Pinpoint the cell where the given text exists, returning its (X, Y) midpoint coordinate. 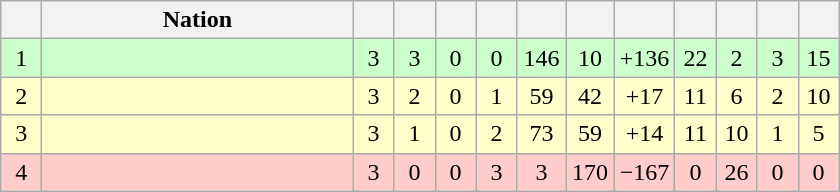
146 (542, 58)
4 (22, 172)
−167 (644, 172)
26 (736, 172)
+17 (644, 96)
170 (590, 172)
15 (818, 58)
Nation (198, 20)
5 (818, 134)
73 (542, 134)
22 (696, 58)
+14 (644, 134)
42 (590, 96)
6 (736, 96)
+136 (644, 58)
